Detect which cell encompasses the target text, then output its (X, Y) center coordinate. 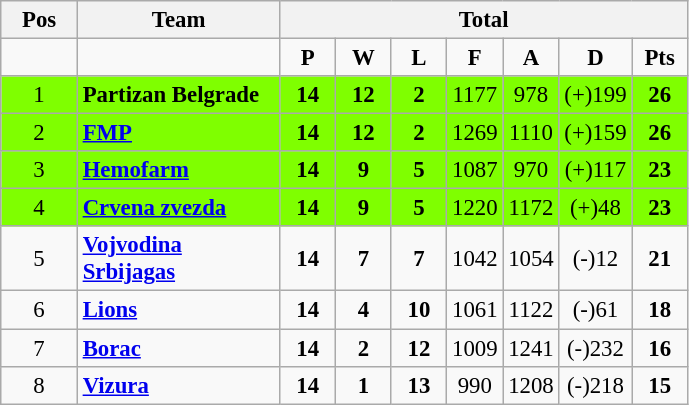
Vojvodina Srbijagas (178, 258)
18 (660, 310)
1177 (475, 95)
1220 (475, 208)
Partizan Belgrade (178, 95)
1009 (475, 348)
FMP (178, 133)
1042 (475, 258)
970 (531, 170)
990 (475, 385)
1208 (531, 385)
Borac (178, 348)
1087 (475, 170)
10 (419, 310)
(+)159 (596, 133)
Lions (178, 310)
1122 (531, 310)
1054 (531, 258)
Pos (40, 20)
(+)48 (596, 208)
(-)218 (596, 385)
F (475, 58)
(-)61 (596, 310)
1241 (531, 348)
A (531, 58)
1061 (475, 310)
1269 (475, 133)
P (308, 58)
13 (419, 385)
(+)199 (596, 95)
15 (660, 385)
21 (660, 258)
Vizura (178, 385)
L (419, 58)
Pts (660, 58)
W (364, 58)
978 (531, 95)
(-)232 (596, 348)
(+)117 (596, 170)
8 (40, 385)
3 (40, 170)
D (596, 58)
16 (660, 348)
Total (484, 20)
1172 (531, 208)
(-)12 (596, 258)
Hemofarm (178, 170)
1110 (531, 133)
Team (178, 20)
6 (40, 310)
Crvena zvezda (178, 208)
